Detect which cell encompasses the target text, then output its [x, y] center coordinate. 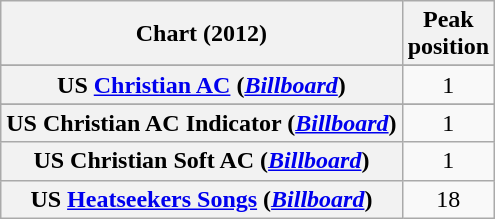
US Heatseekers Songs (Billboard) [202, 199]
US Christian Soft AC (Billboard) [202, 161]
Peak position [448, 34]
US Christian AC Indicator (Billboard) [202, 123]
US Christian AC (Billboard) [202, 85]
Chart (2012) [202, 34]
18 [448, 199]
